Scan for the cell matching the given text and deliver its (x, y) coordinate at center. 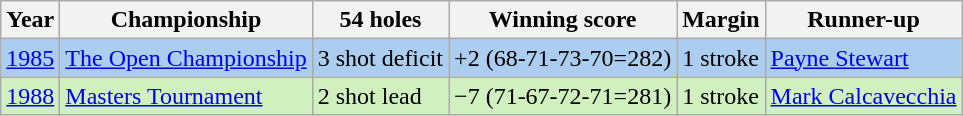
+2 (68-71-73-70=282) (563, 58)
Margin (721, 20)
−7 (71-67-72-71=281) (563, 96)
3 shot deficit (380, 58)
Payne Stewart (864, 58)
Winning score (563, 20)
Mark Calcavecchia (864, 96)
Runner-up (864, 20)
2 shot lead (380, 96)
1985 (30, 58)
The Open Championship (186, 58)
1988 (30, 96)
Year (30, 20)
54 holes (380, 20)
Masters Tournament (186, 96)
Championship (186, 20)
